Return the (X, Y) coordinate for the center point of the cell that contains the specified text.  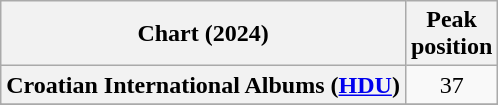
Peakposition (451, 34)
37 (451, 85)
Chart (2024) (204, 34)
Croatian International Albums (HDU) (204, 85)
